Extract the [X, Y] coordinate from the center of the cell holding the provided text.  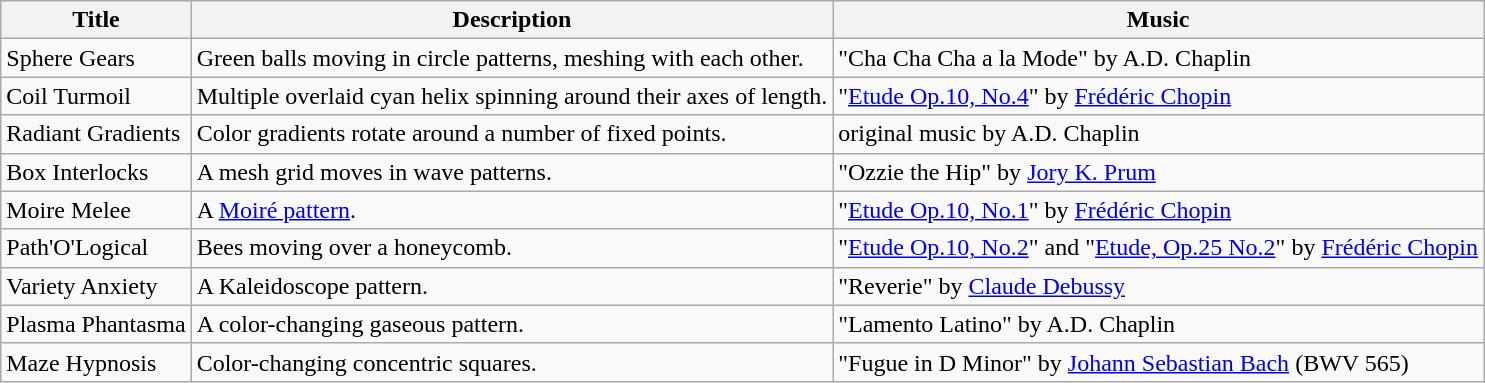
original music by A.D. Chaplin [1158, 134]
Bees moving over a honeycomb. [512, 248]
Music [1158, 20]
Moire Melee [96, 210]
Green balls moving in circle patterns, meshing with each other. [512, 58]
"Fugue in D Minor" by Johann Sebastian Bach (BWV 565) [1158, 362]
Color-changing concentric squares. [512, 362]
Radiant Gradients [96, 134]
"Etude Op.10, No.4" by Frédéric Chopin [1158, 96]
"Reverie" by Claude Debussy [1158, 286]
"Etude Op.10, No.1" by Frédéric Chopin [1158, 210]
A Moiré pattern. [512, 210]
Plasma Phantasma [96, 324]
Variety Anxiety [96, 286]
Description [512, 20]
"Lamento Latino" by A.D. Chaplin [1158, 324]
Maze Hypnosis [96, 362]
Sphere Gears [96, 58]
"Etude Op.10, No.2" and "Etude, Op.25 No.2" by Frédéric Chopin [1158, 248]
Box Interlocks [96, 172]
Title [96, 20]
A Kaleidoscope pattern. [512, 286]
Color gradients rotate around a number of fixed points. [512, 134]
"Ozzie the Hip" by Jory K. Prum [1158, 172]
"Cha Cha Cha a la Mode" by A.D. Chaplin [1158, 58]
Multiple overlaid cyan helix spinning around their axes of length. [512, 96]
Path'O'Logical [96, 248]
A color-changing gaseous pattern. [512, 324]
Coil Turmoil [96, 96]
A mesh grid moves in wave patterns. [512, 172]
